Detect which cell encompasses the target text, then output its [X, Y] center coordinate. 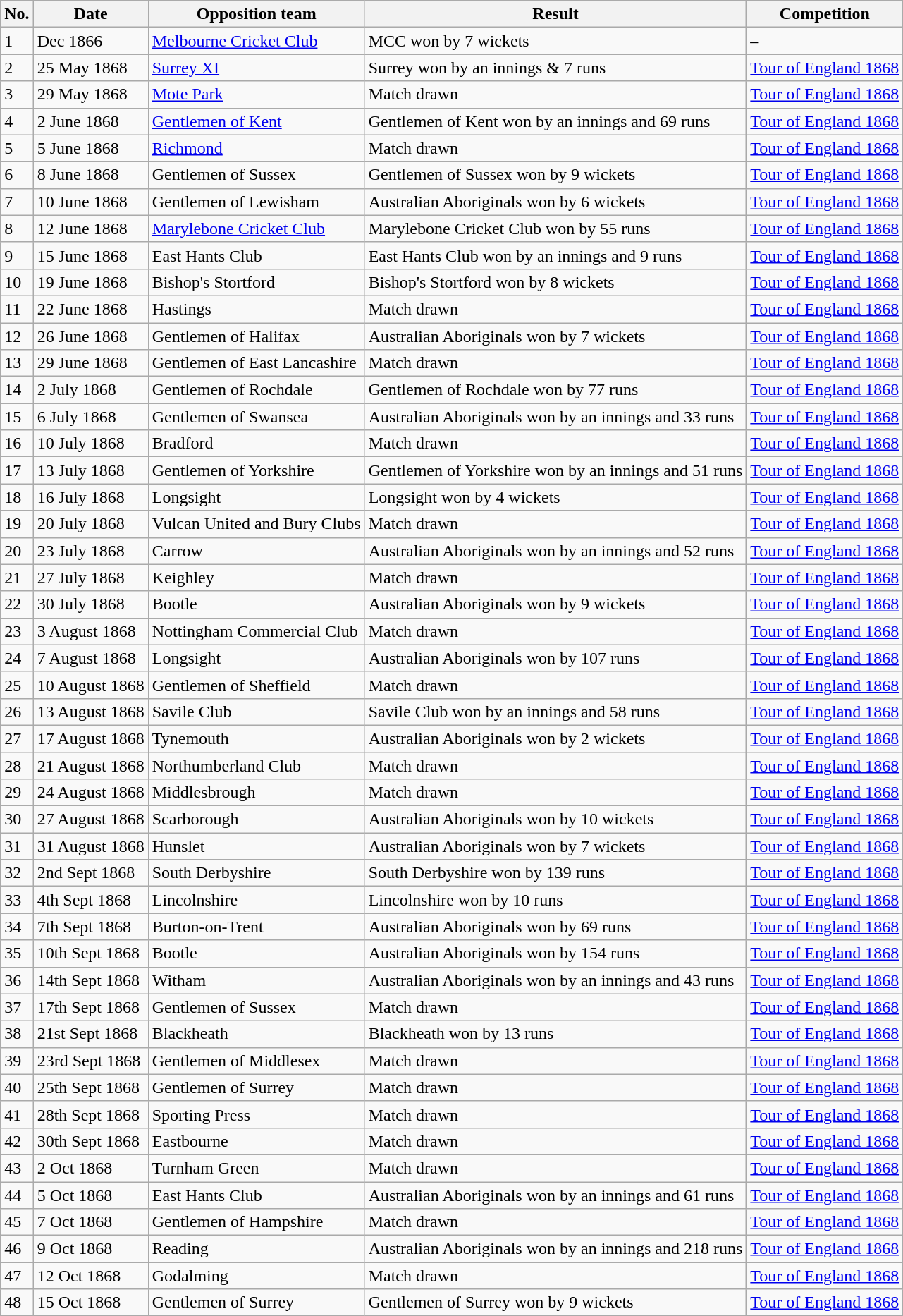
Australian Aboriginals won by 10 wickets [555, 820]
15 June 1868 [90, 255]
29 May 1868 [90, 95]
10 June 1868 [90, 202]
12 Oct 1868 [90, 1276]
15 [17, 417]
10 August 1868 [90, 685]
17 August 1868 [90, 738]
30 July 1868 [90, 604]
Gentlemen of Surrey won by 9 wickets [555, 1303]
23 [17, 631]
Nottingham Commercial Club [257, 631]
10th Sept 1868 [90, 954]
2 Oct 1868 [90, 1168]
22 [17, 604]
Melbourne Cricket Club [257, 41]
Australian Aboriginals won by 154 runs [555, 954]
8 [17, 229]
10 [17, 282]
Gentlemen of Kent won by an innings and 69 runs [555, 121]
Australian Aboriginals won by an innings and 33 runs [555, 417]
29 June 1868 [90, 363]
Australian Aboriginals won by 107 runs [555, 658]
46 [17, 1249]
32 [17, 873]
Marylebone Cricket Club won by 55 runs [555, 229]
27 August 1868 [90, 820]
Gentlemen of Halifax [257, 336]
No. [17, 14]
33 [17, 900]
43 [17, 1168]
Opposition team [257, 14]
Lincolnshire [257, 900]
40 [17, 1087]
Middlesbrough [257, 793]
9 [17, 255]
25 [17, 685]
37 [17, 1007]
17th Sept 1868 [90, 1007]
Gentlemen of Sheffield [257, 685]
– [825, 41]
Hunslet [257, 846]
Australian Aboriginals won by 2 wickets [555, 738]
4th Sept 1868 [90, 900]
Sporting Press [257, 1114]
Lincolnshire won by 10 runs [555, 900]
Burton-on-Trent [257, 927]
2 June 1868 [90, 121]
Mote Park [257, 95]
Bradford [257, 444]
13 [17, 363]
Australian Aboriginals won by an innings and 43 runs [555, 980]
42 [17, 1141]
14th Sept 1868 [90, 980]
21 [17, 578]
Australian Aboriginals won by an innings and 218 runs [555, 1249]
29 [17, 793]
48 [17, 1303]
11 [17, 309]
20 [17, 551]
4 [17, 121]
Surrey won by an innings & 7 runs [555, 68]
Richmond [257, 148]
9 Oct 1868 [90, 1249]
8 June 1868 [90, 175]
13 August 1868 [90, 712]
Vulcan United and Bury Clubs [257, 524]
35 [17, 954]
26 [17, 712]
39 [17, 1061]
41 [17, 1114]
East Hants Club won by an innings and 9 runs [555, 255]
23rd Sept 1868 [90, 1061]
Gentlemen of Kent [257, 121]
5 [17, 148]
Hastings [257, 309]
18 [17, 497]
Witham [257, 980]
16 [17, 444]
Savile Club [257, 712]
38 [17, 1034]
12 [17, 336]
31 August 1868 [90, 846]
30th Sept 1868 [90, 1141]
36 [17, 980]
22 June 1868 [90, 309]
Eastbourne [257, 1141]
7 [17, 202]
Australian Aboriginals won by 9 wickets [555, 604]
16 July 1868 [90, 497]
27 [17, 738]
Carrow [257, 551]
30 [17, 820]
25th Sept 1868 [90, 1087]
5 Oct 1868 [90, 1195]
Godalming [257, 1276]
31 [17, 846]
Gentlemen of East Lancashire [257, 363]
Blackheath [257, 1034]
47 [17, 1276]
10 July 1868 [90, 444]
44 [17, 1195]
20 July 1868 [90, 524]
Gentlemen of Hampshire [257, 1222]
7th Sept 1868 [90, 927]
Result [555, 14]
34 [17, 927]
Gentlemen of Middlesex [257, 1061]
28 [17, 765]
2nd Sept 1868 [90, 873]
South Derbyshire [257, 873]
Surrey XI [257, 68]
Gentlemen of Rochdale won by 77 runs [555, 390]
Turnham Green [257, 1168]
24 [17, 658]
Bishop's Stortford [257, 282]
Longsight won by 4 wickets [555, 497]
Savile Club won by an innings and 58 runs [555, 712]
14 [17, 390]
27 July 1868 [90, 578]
3 [17, 95]
Australian Aboriginals won by 69 runs [555, 927]
2 [17, 68]
23 July 1868 [90, 551]
Dec 1866 [90, 41]
21st Sept 1868 [90, 1034]
Date [90, 14]
Marylebone Cricket Club [257, 229]
2 July 1868 [90, 390]
21 August 1868 [90, 765]
Blackheath won by 13 runs [555, 1034]
Australian Aboriginals won by 6 wickets [555, 202]
6 July 1868 [90, 417]
Gentlemen of Rochdale [257, 390]
7 August 1868 [90, 658]
25 May 1868 [90, 68]
Keighley [257, 578]
3 August 1868 [90, 631]
Competition [825, 14]
MCC won by 7 wickets [555, 41]
Gentlemen of Lewisham [257, 202]
17 [17, 470]
Northumberland Club [257, 765]
Gentlemen of Yorkshire won by an innings and 51 runs [555, 470]
6 [17, 175]
26 June 1868 [90, 336]
24 August 1868 [90, 793]
Australian Aboriginals won by an innings and 52 runs [555, 551]
Bishop's Stortford won by 8 wickets [555, 282]
15 Oct 1868 [90, 1303]
Tynemouth [257, 738]
Gentlemen of Swansea [257, 417]
1 [17, 41]
28th Sept 1868 [90, 1114]
12 June 1868 [90, 229]
7 Oct 1868 [90, 1222]
13 July 1868 [90, 470]
Reading [257, 1249]
South Derbyshire won by 139 runs [555, 873]
Gentlemen of Sussex won by 9 wickets [555, 175]
19 [17, 524]
Gentlemen of Yorkshire [257, 470]
5 June 1868 [90, 148]
45 [17, 1222]
Scarborough [257, 820]
19 June 1868 [90, 282]
Australian Aboriginals won by an innings and 61 runs [555, 1195]
